Locate the cell with the specified text and output its [X, Y] center coordinate. 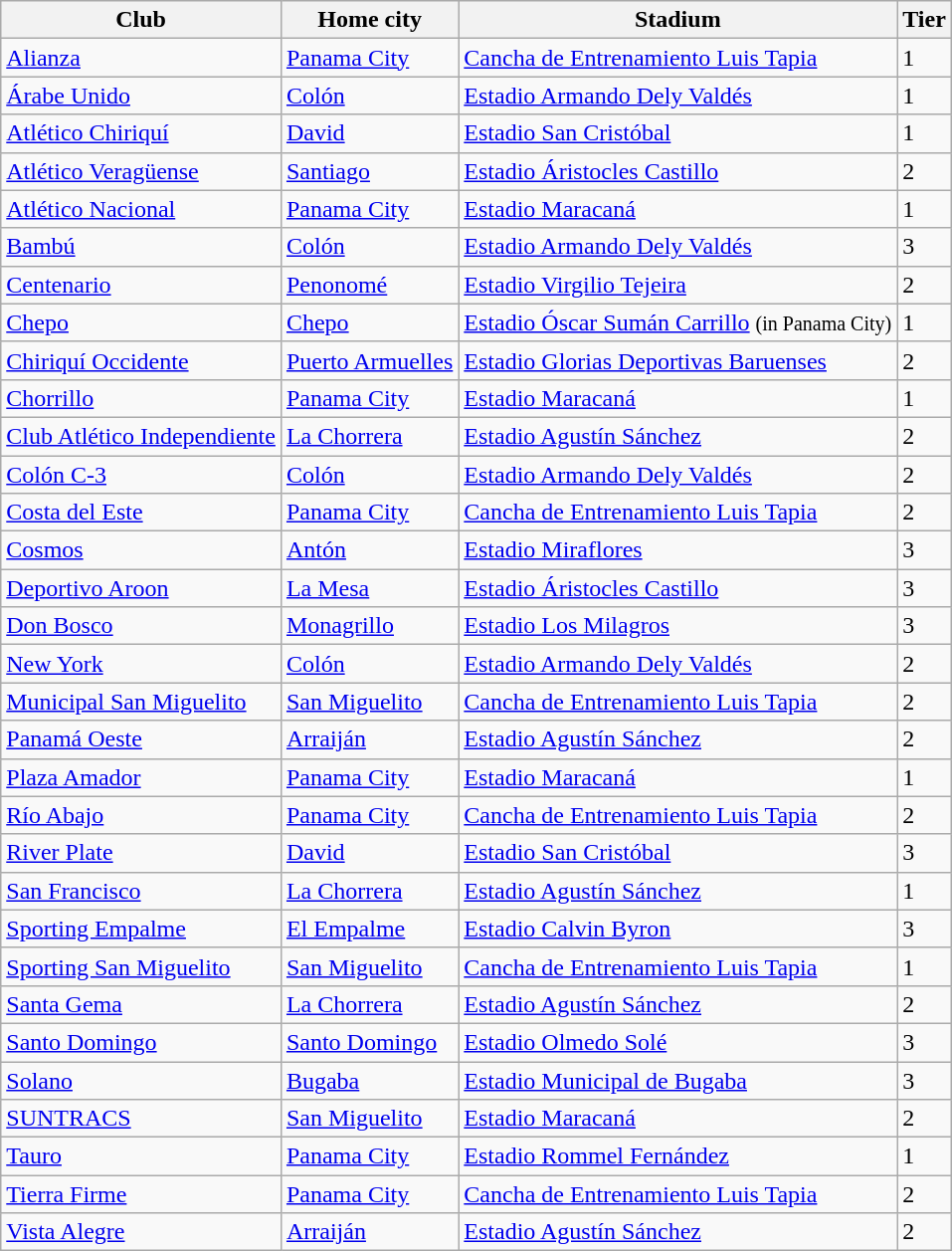
Estadio Miraflores [678, 550]
Home city [369, 20]
River Plate [141, 853]
Atlético Nacional [141, 209]
Chiriquí Occidente [141, 360]
Estadio Óscar Sumán Carrillo (in Panama City) [678, 322]
Estadio Virgilio Tejeira [678, 285]
Estadio Los Milagros [678, 626]
Club Atlético Independiente [141, 436]
El Empalme [369, 929]
SUNTRACS [141, 1119]
Estadio Glorias Deportivas Baruenses [678, 360]
Chorrillo [141, 398]
Plaza Amador [141, 777]
La Mesa [369, 588]
Monagrillo [369, 626]
Deportivo Aroon [141, 588]
Costa del Este [141, 513]
Bugaba [369, 1080]
Tauro [141, 1156]
New York [141, 664]
Atlético Chiriquí [141, 133]
Estadio Municipal de Bugaba [678, 1080]
Estadio Rommel Fernández [678, 1156]
Árabe Unido [141, 96]
Colón C-3 [141, 475]
Estadio Olmedo Solé [678, 1042]
Atlético Veragüense [141, 171]
Sporting San Miguelito [141, 966]
Puerto Armuelles [369, 360]
Santa Gema [141, 1004]
Stadium [678, 20]
Antón [369, 550]
Sporting Empalme [141, 929]
Solano [141, 1080]
Tierra Firme [141, 1194]
Vista Alegre [141, 1232]
Tier [925, 20]
Bambú [141, 247]
Penonomé [369, 285]
Club [141, 20]
Alianza [141, 58]
Municipal San Miguelito [141, 702]
San Francisco [141, 891]
Estadio Calvin Byron [678, 929]
Panamá Oeste [141, 739]
Río Abajo [141, 815]
Cosmos [141, 550]
Don Bosco [141, 626]
Santiago [369, 171]
Centenario [141, 285]
